Identify which cell holds the provided text, then report its [X, Y] central coordinate. 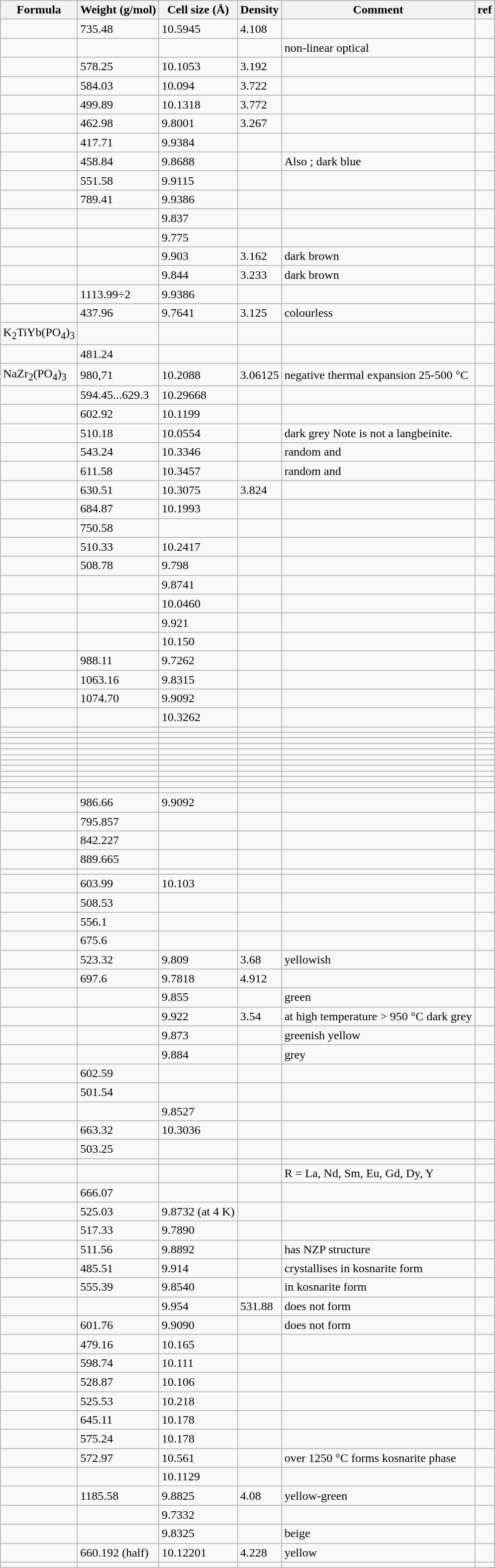
green [378, 997]
697.6 [118, 978]
10.3457 [198, 471]
9.884 [198, 1054]
458.84 [118, 161]
10.5945 [198, 29]
9.9115 [198, 180]
crystallises in kosnarite form [378, 1268]
beige [378, 1534]
9.873 [198, 1035]
3.162 [260, 256]
10.3262 [198, 718]
525.53 [118, 1401]
9.903 [198, 256]
yellowish [378, 960]
525.03 [118, 1211]
Density [260, 10]
Comment [378, 10]
greenish yellow [378, 1035]
9.844 [198, 275]
9.7332 [198, 1515]
543.24 [118, 452]
462.98 [118, 123]
660.192 (half) [118, 1553]
645.11 [118, 1420]
735.48 [118, 29]
572.97 [118, 1458]
9.798 [198, 566]
611.58 [118, 471]
10.2088 [198, 374]
has NZP structure [378, 1249]
3.824 [260, 490]
584.03 [118, 86]
9.921 [198, 622]
10.2417 [198, 547]
528.87 [118, 1382]
601.76 [118, 1325]
603.99 [118, 884]
colourless [378, 313]
9.7818 [198, 978]
in kosnarite form [378, 1287]
575.24 [118, 1439]
551.58 [118, 180]
556.1 [118, 922]
Formula [39, 10]
598.74 [118, 1363]
10.0460 [198, 603]
3.06125 [260, 374]
4.108 [260, 29]
9.8741 [198, 585]
9.837 [198, 218]
1063.16 [118, 680]
9.8315 [198, 680]
9.8732 (at 4 K) [198, 1211]
523.32 [118, 960]
437.96 [118, 313]
594.45...629.3 [118, 395]
10.29668 [198, 395]
9.8688 [198, 161]
3.722 [260, 86]
negative thermal expansion 25-500 °C [378, 374]
3.233 [260, 275]
10.3036 [198, 1130]
3.125 [260, 313]
yellow [378, 1553]
10.1993 [198, 509]
485.51 [118, 1268]
499.89 [118, 105]
602.59 [118, 1073]
9.7890 [198, 1230]
511.56 [118, 1249]
9.9090 [198, 1325]
9.809 [198, 960]
10.1053 [198, 67]
4.228 [260, 1553]
1074.70 [118, 699]
9.8825 [198, 1496]
Cell size (Å) [198, 10]
510.18 [118, 433]
675.6 [118, 941]
10.1199 [198, 414]
9.9384 [198, 142]
510.33 [118, 547]
10.111 [198, 1363]
10.150 [198, 641]
501.54 [118, 1092]
9.8325 [198, 1534]
417.71 [118, 142]
9.7262 [198, 660]
K2TiYb(PO4)3 [39, 334]
over 1250 °C forms kosnarite phase [378, 1458]
3.192 [260, 67]
9.775 [198, 238]
10.218 [198, 1401]
9.922 [198, 1016]
531.88 [260, 1306]
9.8527 [198, 1111]
986.66 [118, 802]
1185.58 [118, 1496]
663.32 [118, 1130]
3.68 [260, 960]
503.25 [118, 1149]
684.87 [118, 509]
9.855 [198, 997]
9.914 [198, 1268]
10.0554 [198, 433]
479.16 [118, 1344]
508.78 [118, 566]
NaZr2(PO4)3 [39, 374]
666.07 [118, 1193]
Weight (g/mol) [118, 10]
602.92 [118, 414]
1113.99÷2 [118, 294]
10.3075 [198, 490]
at high temperature > 950 °C dark grey [378, 1016]
889.665 [118, 859]
508.53 [118, 903]
10.12201 [198, 1553]
842.227 [118, 841]
Also ; dark blue [378, 161]
481.24 [118, 354]
non-linear optical [378, 48]
grey [378, 1054]
10.3346 [198, 452]
10.106 [198, 1382]
10.561 [198, 1458]
980,71 [118, 374]
4.08 [260, 1496]
630.51 [118, 490]
3.772 [260, 105]
9.8892 [198, 1249]
4.912 [260, 978]
517.33 [118, 1230]
10.094 [198, 86]
789.41 [118, 199]
10.1318 [198, 105]
988.11 [118, 660]
R = La, Nd, Sm, Eu, Gd, Dy, Y [378, 1174]
578.25 [118, 67]
10.103 [198, 884]
750.58 [118, 528]
555.39 [118, 1287]
yellow-green [378, 1496]
9.8540 [198, 1287]
9.8001 [198, 123]
3.267 [260, 123]
9.7641 [198, 313]
dark grey Note is not a langbeinite. [378, 433]
10.1129 [198, 1477]
3.54 [260, 1016]
9.954 [198, 1306]
ref [485, 10]
795.857 [118, 821]
10.165 [198, 1344]
